Scan for the cell matching the given text and deliver its [x, y] coordinate at center. 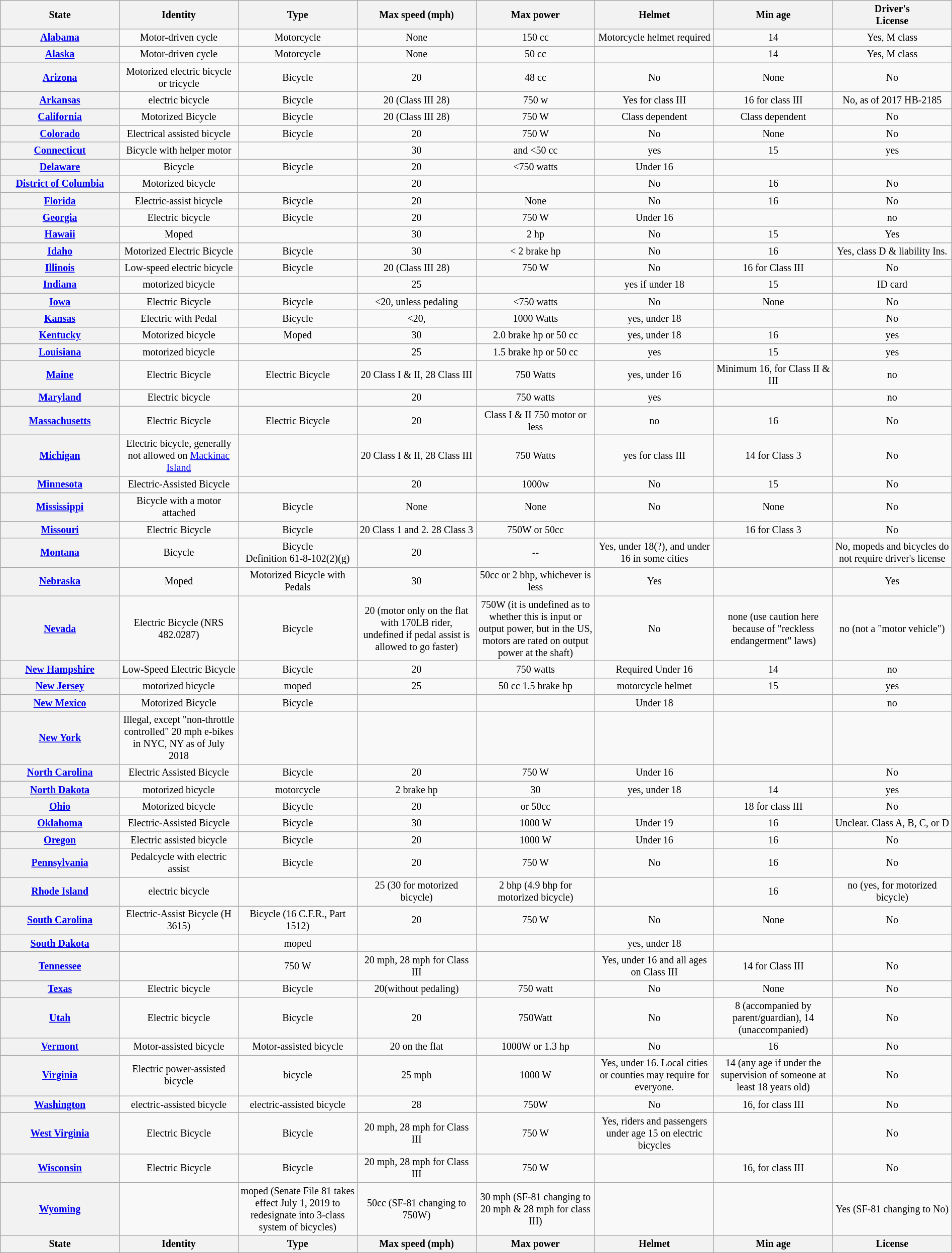
BicycleDefinition 61-8-102(2)(g) [297, 553]
motorcycle helmet [655, 687]
New Jersey [60, 687]
Maine [60, 374]
moped (Senate File 81 takes effect July 1, 2019 to redesignate into 3-class system of bicycles) [297, 1209]
1000W or 1.3 hp [535, 1047]
Pennsylvania [60, 862]
Electrical assisted bicycle [179, 134]
2 hp [535, 235]
Yes, under 18(?), and under 16 in some cities [655, 553]
20(without pedaling) [417, 989]
Unclear. Class A, B, C, or D [892, 823]
New Mexico [60, 703]
Rhode Island [60, 892]
8 (accompanied by parent/guardian), 14 (unaccompanied) [773, 1018]
South Dakota [60, 944]
Kansas [60, 318]
Virginia [60, 1075]
Wyoming [60, 1209]
Hawaii [60, 235]
750W or 50cc [535, 530]
yes, under 16 [655, 374]
Under 19 [655, 823]
Yes, riders and passengers under age 15 on electric bicycles [655, 1134]
Bicycle (16 C.F.R., Part 1512) [297, 921]
50 cc [535, 54]
Minimum 16, for Class II & III [773, 374]
Utah [60, 1018]
New Hampshire [60, 670]
Illegal, except "non-throttle controlled" 20 mph e-bikes in NYC, NY as of July 2018 [179, 738]
North Dakota [60, 789]
North Carolina [60, 773]
Yes, class D & liability Ins. [892, 251]
Missouri [60, 530]
Under 18 [655, 703]
1000w [535, 484]
<20, [417, 318]
750W (it is undefined as to whether this is input or output power, but in the US, motors are rated on output power at the shaft) [535, 629]
District of Columbia [60, 184]
14 (any age if under the supervision of someone at least 18 years old) [773, 1075]
Electric-assist bicycle [179, 201]
16 for Class III [773, 268]
No, as of 2017 HB-2185 [892, 100]
Required Under 16 [655, 670]
2.0 brake hp or 50 cc [535, 335]
New York [60, 738]
Washington [60, 1104]
motorcycle [297, 789]
Electric-Assist Bicycle (H 3615) [179, 921]
ID card [892, 285]
Illinois [60, 268]
Bicycle with helper motor [179, 151]
Texas [60, 989]
750W [535, 1104]
none (use caution here because of "reckless endangerment" laws) [773, 629]
Montana [60, 553]
Kentucky [60, 335]
1.5 brake hp or 50 cc [535, 352]
20 (motor only on the flat with 170LB rider, undefined if pedal assist is allowed to go faster) [417, 629]
< 2 brake hp [535, 251]
16 for Class 3 [773, 530]
16 for class III [773, 100]
Florida [60, 201]
2 bhp (4.9 bhp for motorized bicycle) [535, 892]
Electric Assisted Bicycle [179, 773]
2 brake hp [417, 789]
Louisiana [60, 352]
Wisconsin [60, 1169]
750 w [535, 100]
30 mph (SF-81 changing to 20 mph & 28 mph for class III) [535, 1209]
-- [535, 553]
Motorized electric bicycle or tricycle [179, 77]
Michigan [60, 456]
Bicycle with a motor attached [179, 507]
Driver'sLicense [892, 15]
Oregon [60, 840]
Nevada [60, 629]
50cc (SF-81 changing to 750W) [417, 1209]
Georgia [60, 218]
Yes for class III [655, 100]
28 [417, 1104]
Connecticut [60, 151]
Delaware [60, 168]
California [60, 116]
Yes (SF-81 changing to No) [892, 1209]
Indiana [60, 285]
14 for Class 3 [773, 456]
Alabama [60, 38]
Electric Bicycle (NRS 482.0287) [179, 629]
Maryland [60, 398]
750 watt [535, 989]
Arizona [60, 77]
750Watt [535, 1018]
Minnesota [60, 484]
Tennessee [60, 966]
Motorized Electric Bicycle [179, 251]
Idaho [60, 251]
Electric power-assisted bicycle [179, 1075]
no (not a "motor vehicle") [892, 629]
Arkansas [60, 100]
18 for class III [773, 806]
<20, unless pedaling [417, 302]
50 cc 1.5 brake hp [535, 687]
bicycle [297, 1075]
Motorcycle helmet required [655, 38]
License [892, 1244]
25 (30 for motorized bicycle) [417, 892]
Yes, under 16 and all ages on Class III [655, 966]
West Virginia [60, 1134]
Colorado [60, 134]
Low-speed electric bicycle [179, 268]
Vermont [60, 1047]
Motorized Bicycle with Pedals [297, 581]
Oklahoma [60, 823]
Electric bicycle, generally not allowed on Mackinac Island [179, 456]
20 Class 1 and 2. 28 Class 3 [417, 530]
Low-Speed Electric Bicycle [179, 670]
1000 Watts [535, 318]
Mississippi [60, 507]
Pedalcycle with electric assist [179, 862]
Electric with Pedal [179, 318]
Yes, under 16. Local cities or counties may require for everyone. [655, 1075]
20 on the flat [417, 1047]
50cc or 2 bhp, whichever is less [535, 581]
yes if under 18 [655, 285]
14 for Class III [773, 966]
Alaska [60, 54]
No, mopeds and bicycles do not require driver's license [892, 553]
South Carolina [60, 921]
and <50 cc [535, 151]
no (yes, for motorized bicycle) [892, 892]
Electric assisted bicycle [179, 840]
Iowa [60, 302]
48 cc [535, 77]
Ohio [60, 806]
yes for class III [655, 456]
or 50cc [535, 806]
Massachusetts [60, 421]
Class I & II 750 motor or less [535, 421]
Nebraska [60, 581]
150 cc [535, 38]
25 mph [417, 1075]
